Search for the cell housing the specified text and yield its (X, Y) center coordinate. 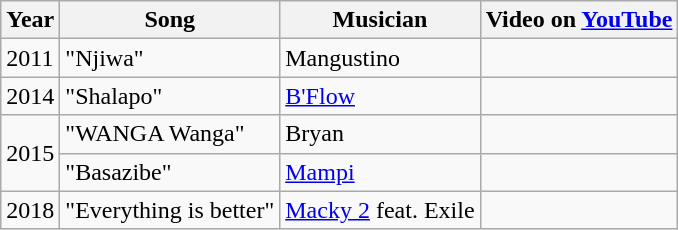
B'Flow (380, 96)
Mangustino (380, 58)
Mampi (380, 172)
2018 (30, 210)
"WANGA Wanga" (170, 134)
Musician (380, 20)
Song (170, 20)
2015 (30, 153)
Year (30, 20)
Bryan (380, 134)
"Everything is better" (170, 210)
2011 (30, 58)
2014 (30, 96)
"Basazibe" (170, 172)
Video on YouTube (579, 20)
"Njiwa" (170, 58)
"Shalapo" (170, 96)
Macky 2 feat. Exile (380, 210)
